Return the [X, Y] coordinate for the center point of the cell that contains the specified text.  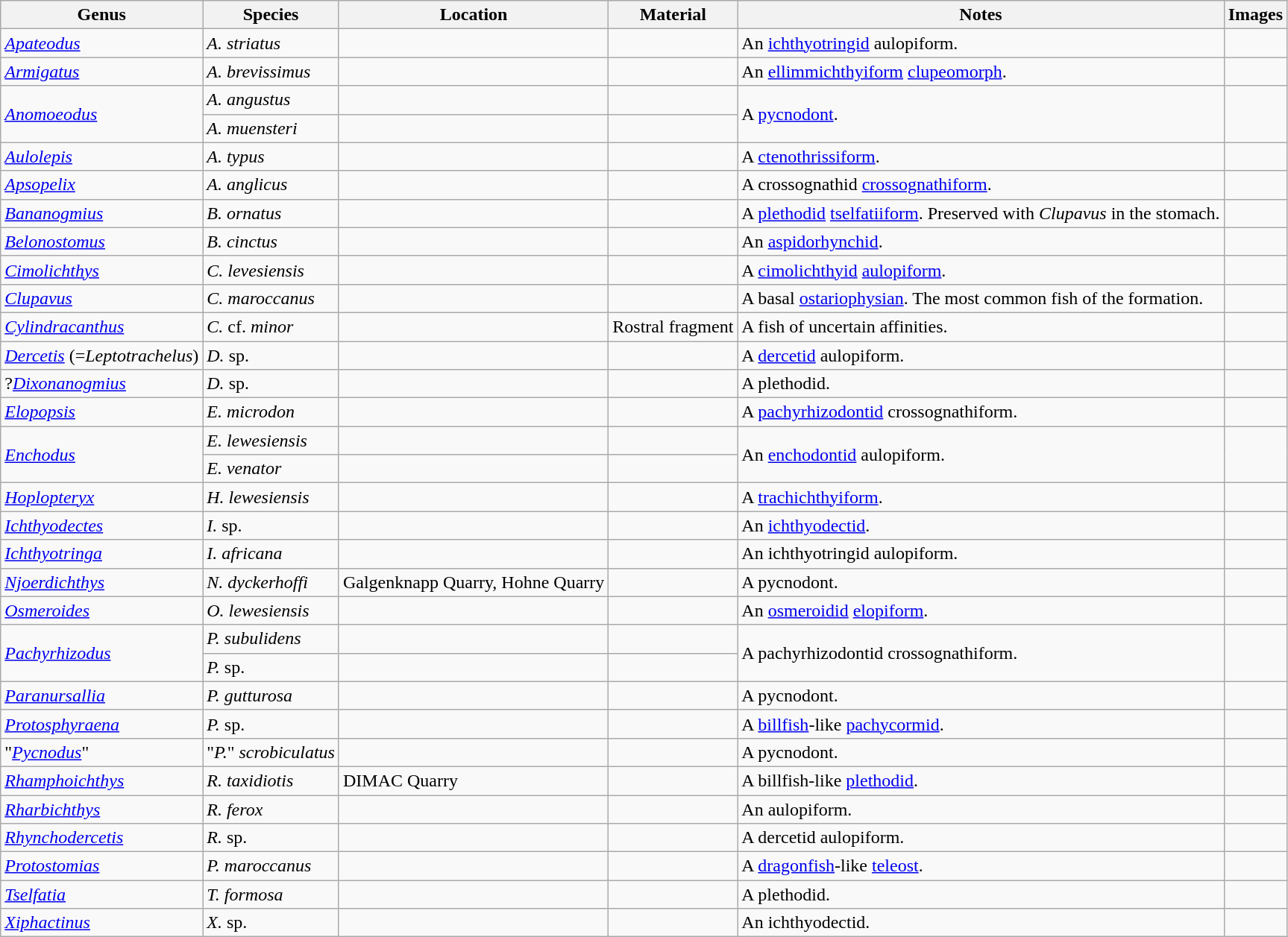
X. sp. [271, 923]
An aulopiform. [981, 809]
An aspidorhynchid. [981, 242]
A. brevissimus [271, 72]
P. subulidens [271, 639]
Hoplopteryx [101, 497]
A crossognathid crossognathiform. [981, 185]
Apateodus [101, 43]
Bananogmius [101, 213]
Rhamphoichthys [101, 780]
DIMAC Quarry [473, 780]
E. microdon [271, 412]
Pachyrhizodus [101, 653]
A plethodid tselfatiiform. Preserved with Clupavus in the stomach. [981, 213]
Images [1255, 15]
Rostral fragment [673, 326]
Dercetis (=Leptotrachelus) [101, 356]
Clupavus [101, 298]
Notes [981, 15]
An osmeroidid elopiform. [981, 611]
A trachichthyiform. [981, 497]
I. sp. [271, 526]
Elopopsis [101, 412]
Species [271, 15]
B. cinctus [271, 242]
Xiphactinus [101, 923]
C. cf. minor [271, 326]
R. sp. [271, 838]
C. maroccanus [271, 298]
?Dixonanogmius [101, 384]
P. maroccanus [271, 866]
A dragonfish-like teleost. [981, 866]
Genus [101, 15]
A. muensteri [271, 128]
A. angustus [271, 100]
R. taxidiotis [271, 780]
Location [473, 15]
Anomoeodus [101, 114]
Cylindracanthus [101, 326]
A. typus [271, 157]
R. ferox [271, 809]
Ichthyodectes [101, 526]
Aulolepis [101, 157]
T. formosa [271, 895]
C. levesiensis [271, 270]
Protosphyraena [101, 724]
H. lewesiensis [271, 497]
A cimolichthyid aulopiform. [981, 270]
An enchodontid aulopiform. [981, 455]
Galgenknapp Quarry, Hohne Quarry [473, 582]
Tselfatia [101, 895]
Paranursallia [101, 695]
"P." scrobiculatus [271, 752]
Armigatus [101, 72]
E. venator [271, 469]
Belonostomus [101, 242]
A fish of uncertain affinities. [981, 326]
Ichthyotringa [101, 554]
A basal ostariophysian. The most common fish of the formation. [981, 298]
O. lewesiensis [271, 611]
Rharbichthys [101, 809]
Enchodus [101, 455]
A. striatus [271, 43]
"Pycnodus" [101, 752]
An ellimmichthyiform clupeomorph. [981, 72]
Material [673, 15]
A ctenothrissiform. [981, 157]
Osmeroides [101, 611]
B. ornatus [271, 213]
P. gutturosa [271, 695]
I. africana [271, 554]
Cimolichthys [101, 270]
A billfish-like pachycormid. [981, 724]
A. anglicus [271, 185]
Protostomias [101, 866]
Njoerdichthys [101, 582]
Apsopelix [101, 185]
A billfish-like plethodid. [981, 780]
N. dyckerhoffi [271, 582]
Rhynchodercetis [101, 838]
E. lewesiensis [271, 441]
